Search for the cell housing the specified text and yield its (x, y) center coordinate. 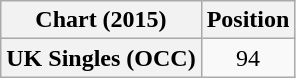
UK Singles (OCC) (101, 58)
94 (248, 58)
Position (248, 20)
Chart (2015) (101, 20)
